Return the [x, y] coordinate for the center point of the cell that contains the specified text.  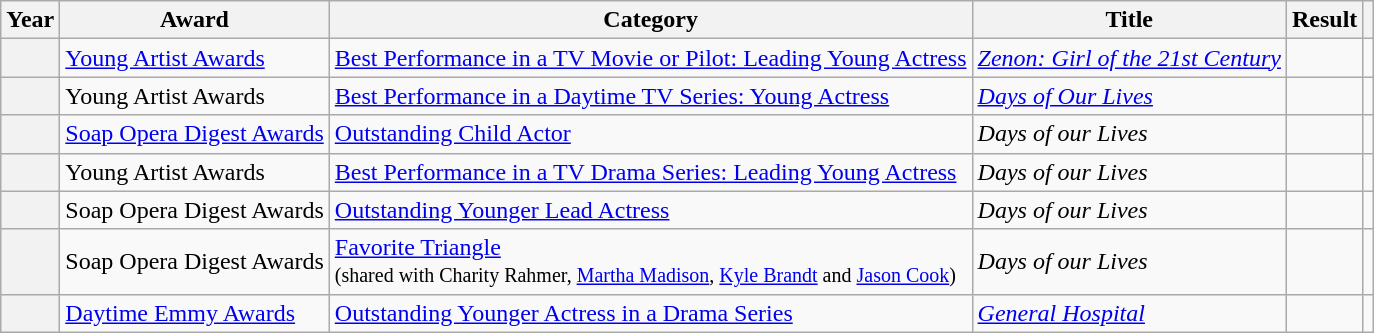
Outstanding Younger Lead Actress [650, 210]
Result [1324, 20]
Zenon: Girl of the 21st Century [1129, 58]
General Hospital [1129, 313]
Year [30, 20]
Best Performance in a TV Drama Series: Leading Young Actress [650, 172]
Title [1129, 20]
Outstanding Child Actor [650, 134]
Daytime Emmy Awards [194, 313]
Outstanding Younger Actress in a Drama Series [650, 313]
Best Performance in a Daytime TV Series: Young Actress [650, 96]
Best Performance in a TV Movie or Pilot: Leading Young Actress [650, 58]
Favorite Triangle (shared with Charity Rahmer, Martha Madison, Kyle Brandt and Jason Cook) [650, 262]
Category [650, 20]
Award [194, 20]
Days of Our Lives [1129, 96]
